For the text-containing cell, return its midpoint in (x, y) coordinate format. 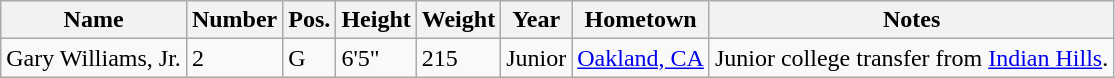
Hometown (641, 20)
G (310, 58)
215 (458, 58)
Gary Williams, Jr. (94, 58)
2 (234, 58)
Pos. (310, 20)
Junior (536, 58)
Weight (458, 20)
Junior college transfer from Indian Hills. (911, 58)
Year (536, 20)
Notes (911, 20)
Number (234, 20)
6'5" (376, 58)
Oakland, CA (641, 58)
Height (376, 20)
Name (94, 20)
